Provide the [x, y] coordinate of the cell's center where the given text is located.  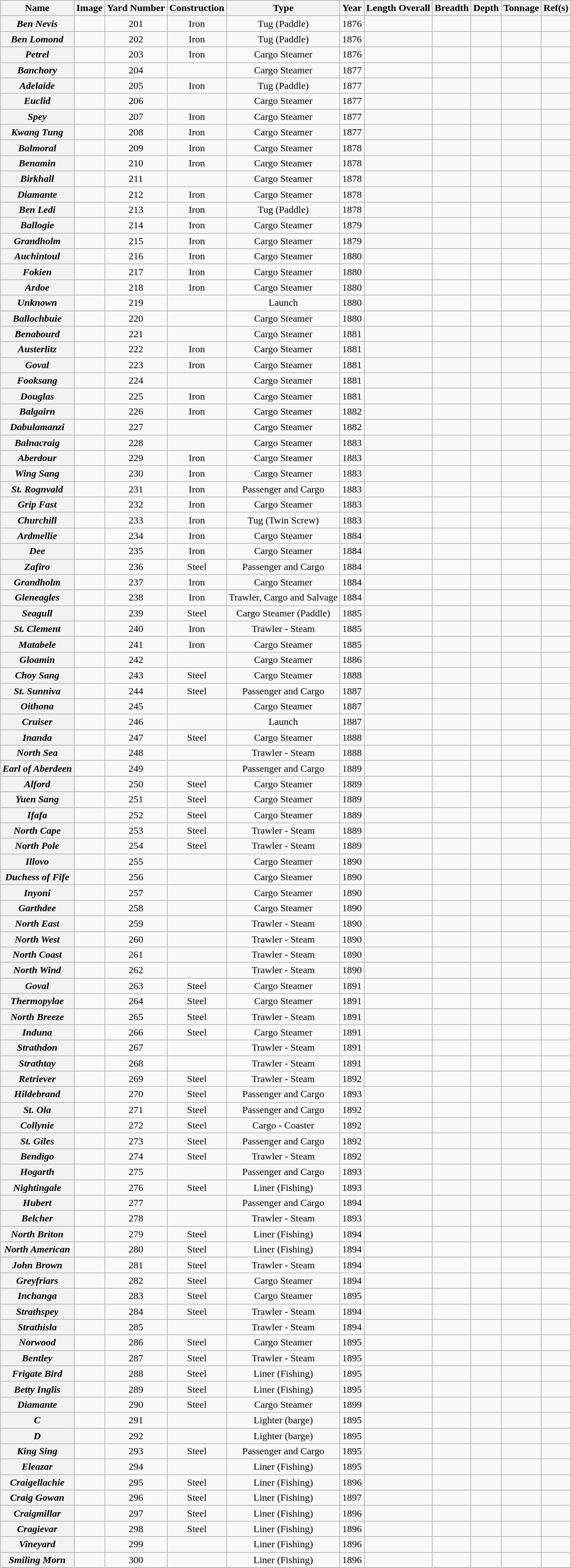
258 [136, 908]
Spey [38, 117]
236 [136, 567]
Dabulamanzi [38, 427]
Churchill [38, 520]
Tug (Twin Screw) [283, 520]
St. Sunniva [38, 691]
201 [136, 24]
288 [136, 1374]
Greyfriars [38, 1281]
294 [136, 1467]
206 [136, 101]
Induna [38, 1032]
Eleazar [38, 1467]
289 [136, 1389]
Name [38, 8]
Unknown [38, 303]
241 [136, 644]
Garthdee [38, 908]
Inanda [38, 738]
277 [136, 1203]
Smiling Morn [38, 1560]
Type [283, 8]
Ben Nevis [38, 24]
Vineyard [38, 1544]
218 [136, 287]
Wing Sang [38, 474]
276 [136, 1188]
298 [136, 1529]
278 [136, 1219]
203 [136, 55]
Craigmillar [38, 1513]
C [38, 1420]
254 [136, 846]
274 [136, 1156]
Petrel [38, 55]
Frigate Bird [38, 1374]
273 [136, 1141]
239 [136, 613]
St. Giles [38, 1141]
Strathtay [38, 1063]
202 [136, 39]
Balnacraig [38, 442]
Belcher [38, 1219]
Craig Gowan [38, 1498]
Aberdour [38, 458]
282 [136, 1281]
Length Overall [398, 8]
232 [136, 505]
271 [136, 1110]
Ifafa [38, 815]
295 [136, 1482]
207 [136, 117]
Trawler, Cargo and Salvage [283, 598]
215 [136, 241]
285 [136, 1327]
260 [136, 939]
249 [136, 769]
234 [136, 536]
Hogarth [38, 1172]
1899 [352, 1405]
1897 [352, 1498]
Strathspey [38, 1312]
1886 [352, 660]
Construction [197, 8]
208 [136, 132]
North Wind [38, 970]
North Briton [38, 1234]
Grip Fast [38, 505]
299 [136, 1544]
Choy Sang [38, 675]
296 [136, 1498]
North East [38, 923]
Gloamin [38, 660]
Earl of Aberdeen [38, 769]
Ref(s) [556, 8]
300 [136, 1560]
Nightingale [38, 1188]
209 [136, 148]
Ballochbuie [38, 318]
217 [136, 272]
D [38, 1435]
212 [136, 194]
Banchory [38, 70]
Ardoe [38, 287]
266 [136, 1032]
King Sing [38, 1451]
262 [136, 970]
Betty Inglis [38, 1389]
216 [136, 256]
North Breeze [38, 1017]
272 [136, 1125]
222 [136, 349]
252 [136, 815]
248 [136, 753]
Euclid [38, 101]
North Coast [38, 955]
Yard Number [136, 8]
Fooksang [38, 380]
Matabele [38, 644]
281 [136, 1265]
Yuen Sang [38, 799]
Benabourd [38, 334]
247 [136, 738]
St. Rognvald [38, 489]
Birkhall [38, 179]
270 [136, 1094]
Gleneagles [38, 598]
Collynie [38, 1125]
205 [136, 86]
221 [136, 334]
Year [352, 8]
Dee [38, 551]
Retriever [38, 1079]
St. Clement [38, 629]
284 [136, 1312]
291 [136, 1420]
237 [136, 582]
210 [136, 163]
Adelaide [38, 86]
219 [136, 303]
Hildebrand [38, 1094]
Craigellachie [38, 1482]
287 [136, 1358]
214 [136, 225]
231 [136, 489]
Tonnage [521, 8]
280 [136, 1250]
255 [136, 861]
Strathdon [38, 1048]
250 [136, 784]
211 [136, 179]
223 [136, 365]
North West [38, 939]
244 [136, 691]
St. Ola [38, 1110]
242 [136, 660]
Hubert [38, 1203]
259 [136, 923]
Fokien [38, 272]
245 [136, 707]
Cargo Steamer (Paddle) [283, 613]
Inyoni [38, 892]
227 [136, 427]
290 [136, 1405]
253 [136, 830]
230 [136, 474]
Norwood [38, 1343]
North Sea [38, 753]
269 [136, 1079]
213 [136, 210]
Kwang Tung [38, 132]
243 [136, 675]
Ben Ledi [38, 210]
246 [136, 722]
225 [136, 396]
Zafiro [38, 567]
238 [136, 598]
Image [90, 8]
220 [136, 318]
Auchintoul [38, 256]
251 [136, 799]
279 [136, 1234]
224 [136, 380]
North American [38, 1250]
Inchanga [38, 1296]
Breadth [452, 8]
Thermopylae [38, 1001]
Balgairn [38, 411]
233 [136, 520]
204 [136, 70]
Douglas [38, 396]
Illovo [38, 861]
Balmoral [38, 148]
Cragievar [38, 1529]
263 [136, 986]
265 [136, 1017]
Strathisla [38, 1327]
Alford [38, 784]
267 [136, 1048]
257 [136, 892]
228 [136, 442]
Cruiser [38, 722]
275 [136, 1172]
Austerlitz [38, 349]
268 [136, 1063]
283 [136, 1296]
256 [136, 877]
297 [136, 1513]
Cargo - Coaster [283, 1125]
John Brown [38, 1265]
Depth [486, 8]
292 [136, 1435]
240 [136, 629]
286 [136, 1343]
Ben Lomond [38, 39]
Bendigo [38, 1156]
North Pole [38, 846]
235 [136, 551]
Seagull [38, 613]
North Cape [38, 830]
Bentley [38, 1358]
264 [136, 1001]
Benamin [38, 163]
261 [136, 955]
229 [136, 458]
Duchess of Fife [38, 877]
293 [136, 1451]
Ballogie [38, 225]
Ardmellie [38, 536]
Oithona [38, 707]
226 [136, 411]
